From the cell containing the given text, extract its center point as [X, Y] coordinate. 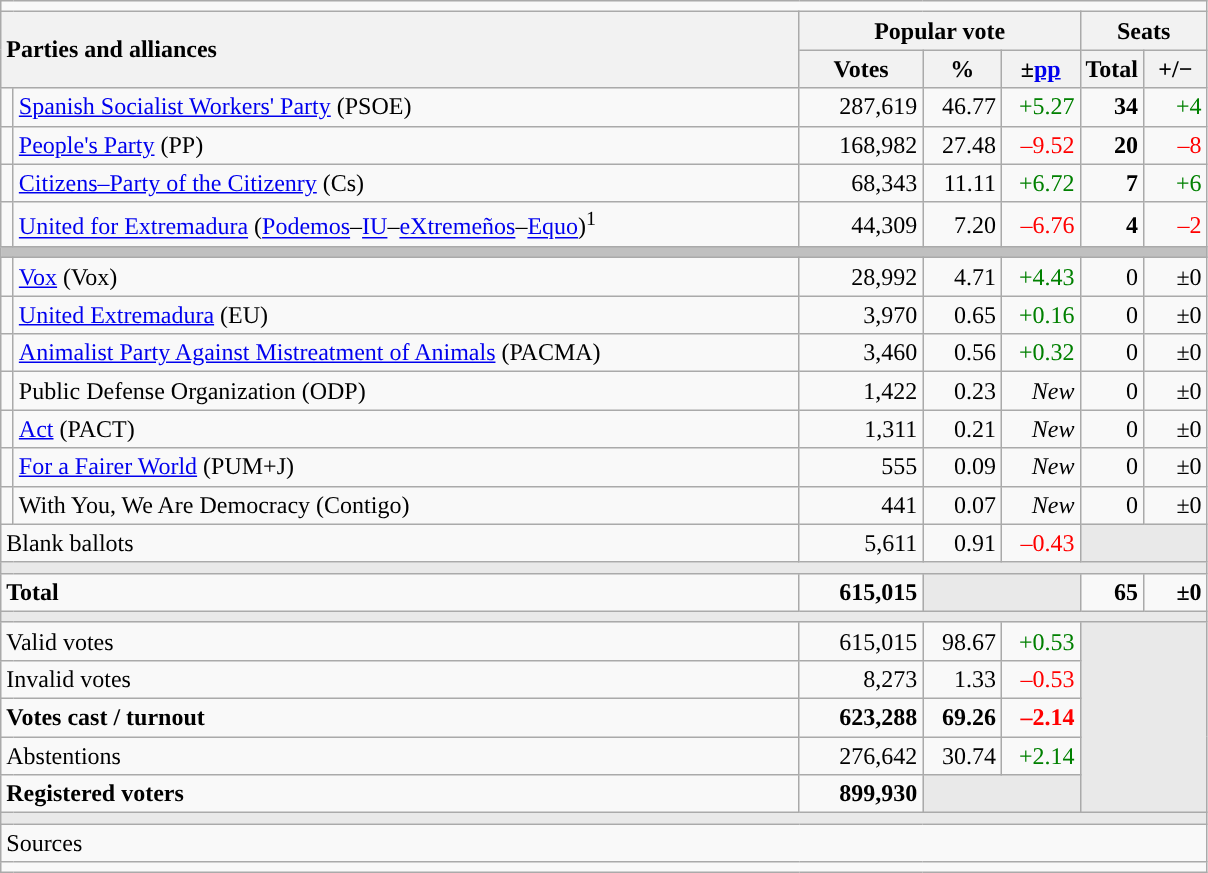
7 [1112, 183]
0.23 [962, 391]
287,619 [861, 107]
Blank ballots [400, 543]
0.56 [962, 353]
0.07 [962, 505]
Act (PACT) [406, 429]
44,309 [861, 224]
46.77 [962, 107]
69.26 [962, 718]
United Extremadura (EU) [406, 315]
Vox (Vox) [406, 277]
Valid votes [400, 641]
899,930 [861, 794]
1,311 [861, 429]
8,273 [861, 679]
65 [1112, 592]
Invalid votes [400, 679]
441 [861, 505]
168,982 [861, 145]
–0.53 [1040, 679]
People's Party (PP) [406, 145]
–2 [1176, 224]
Votes cast / turnout [400, 718]
30.74 [962, 756]
–2.14 [1040, 718]
4 [1112, 224]
0.09 [962, 467]
–8 [1176, 145]
For a Fairer World (PUM+J) [406, 467]
% [962, 69]
+6.72 [1040, 183]
+2.14 [1040, 756]
Registered voters [400, 794]
Popular vote [940, 31]
With You, We Are Democracy (Contigo) [406, 505]
5,611 [861, 543]
Spanish Socialist Workers' Party (PSOE) [406, 107]
Parties and alliances [400, 50]
Seats [1144, 31]
68,343 [861, 183]
34 [1112, 107]
11.11 [962, 183]
±pp [1040, 69]
–6.76 [1040, 224]
–0.43 [1040, 543]
0.91 [962, 543]
+/− [1176, 69]
Votes [861, 69]
276,642 [861, 756]
4.71 [962, 277]
+0.16 [1040, 315]
United for Extremadura (Podemos–IU–eXtremeños–Equo)1 [406, 224]
Public Defense Organization (ODP) [406, 391]
+0.53 [1040, 641]
555 [861, 467]
Sources [604, 843]
98.67 [962, 641]
–9.52 [1040, 145]
0.65 [962, 315]
3,970 [861, 315]
3,460 [861, 353]
623,288 [861, 718]
+6 [1176, 183]
28,992 [861, 277]
+0.32 [1040, 353]
Animalist Party Against Mistreatment of Animals (PACMA) [406, 353]
1.33 [962, 679]
Abstentions [400, 756]
7.20 [962, 224]
+5.27 [1040, 107]
+4 [1176, 107]
Citizens–Party of the Citizenry (Cs) [406, 183]
27.48 [962, 145]
1,422 [861, 391]
0.21 [962, 429]
20 [1112, 145]
+4.43 [1040, 277]
